From the cell containing the given text, extract its center point as [X, Y] coordinate. 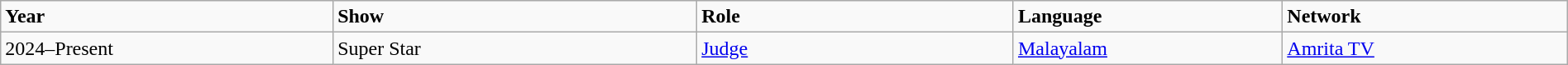
Judge [855, 48]
Show [515, 17]
Super Star [515, 48]
Language [1148, 17]
Year [167, 17]
2024–Present [167, 48]
Role [855, 17]
Malayalam [1148, 48]
Network [1425, 17]
Amrita TV [1425, 48]
